Output the (x, y) coordinate of the center of the cell containing the given text.  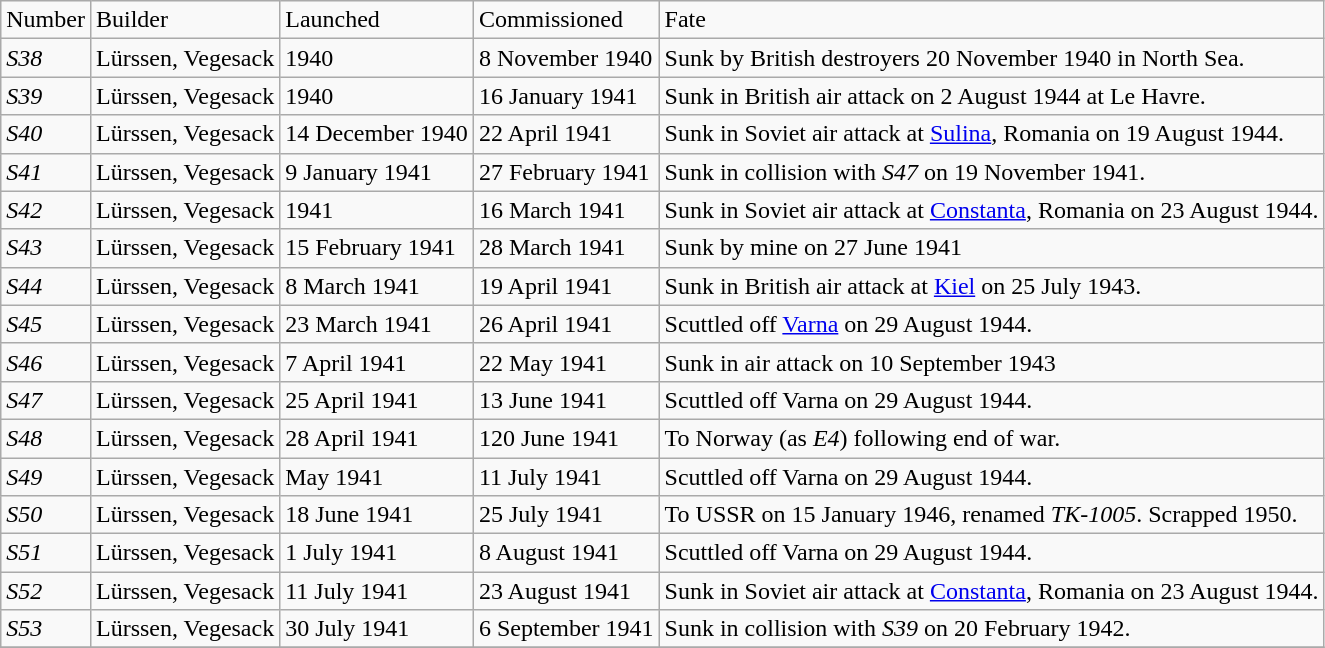
S44 (46, 286)
28 March 1941 (566, 248)
S38 (46, 58)
May 1941 (377, 477)
S47 (46, 400)
Fate (992, 20)
1 July 1941 (377, 553)
15 February 1941 (377, 248)
9 January 1941 (377, 172)
30 July 1941 (377, 629)
S42 (46, 210)
Sunk by British destroyers 20 November 1940 in North Sea. (992, 58)
S48 (46, 438)
Sunk in Soviet air attack at Sulina, Romania on 19 August 1944. (992, 134)
To Norway (as E4) following end of war. (992, 438)
18 June 1941 (377, 515)
27 February 1941 (566, 172)
120 June 1941 (566, 438)
S39 (46, 96)
S46 (46, 362)
8 November 1940 (566, 58)
6 September 1941 (566, 629)
28 April 1941 (377, 438)
To USSR on 15 January 1946, renamed TK-1005. Scrapped 1950. (992, 515)
16 March 1941 (566, 210)
25 July 1941 (566, 515)
S43 (46, 248)
22 April 1941 (566, 134)
Sunk by mine on 27 June 1941 (992, 248)
Sunk in British air attack on 2 August 1944 at Le Havre. (992, 96)
23 March 1941 (377, 324)
Builder (184, 20)
S49 (46, 477)
Sunk in air attack on 10 September 1943 (992, 362)
23 August 1941 (566, 591)
Sunk in British air attack at Kiel on 25 July 1943. (992, 286)
19 April 1941 (566, 286)
Launched (377, 20)
8 August 1941 (566, 553)
26 April 1941 (566, 324)
16 January 1941 (566, 96)
S50 (46, 515)
S51 (46, 553)
S53 (46, 629)
Sunk in collision with S47 on 19 November 1941. (992, 172)
25 April 1941 (377, 400)
S52 (46, 591)
22 May 1941 (566, 362)
Sunk in collision with S39 on 20 February 1942. (992, 629)
1941 (377, 210)
8 March 1941 (377, 286)
13 June 1941 (566, 400)
7 April 1941 (377, 362)
Commissioned (566, 20)
S40 (46, 134)
14 December 1940 (377, 134)
S45 (46, 324)
Number (46, 20)
S41 (46, 172)
